Output the (X, Y) coordinate of the center of the cell containing the given text.  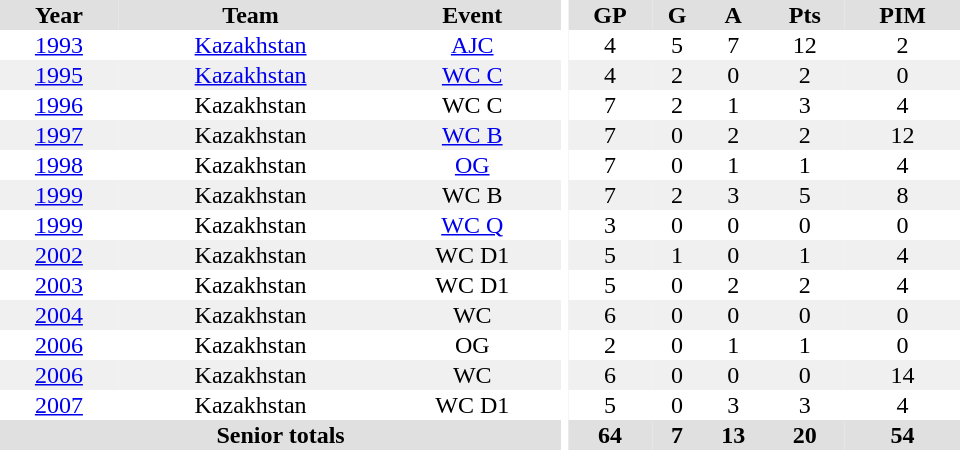
GP (610, 15)
Pts (804, 15)
WC Q (472, 225)
PIM (902, 15)
64 (610, 435)
2002 (59, 255)
Event (472, 15)
Year (59, 15)
1993 (59, 45)
13 (733, 435)
2007 (59, 405)
20 (804, 435)
1998 (59, 165)
Senior totals (280, 435)
1997 (59, 135)
2004 (59, 315)
1996 (59, 105)
2003 (59, 285)
A (733, 15)
1995 (59, 75)
54 (902, 435)
G (677, 15)
AJC (472, 45)
14 (902, 375)
8 (902, 195)
Team (251, 15)
